Return the (X, Y) coordinate for the center point of the cell that contains the specified text.  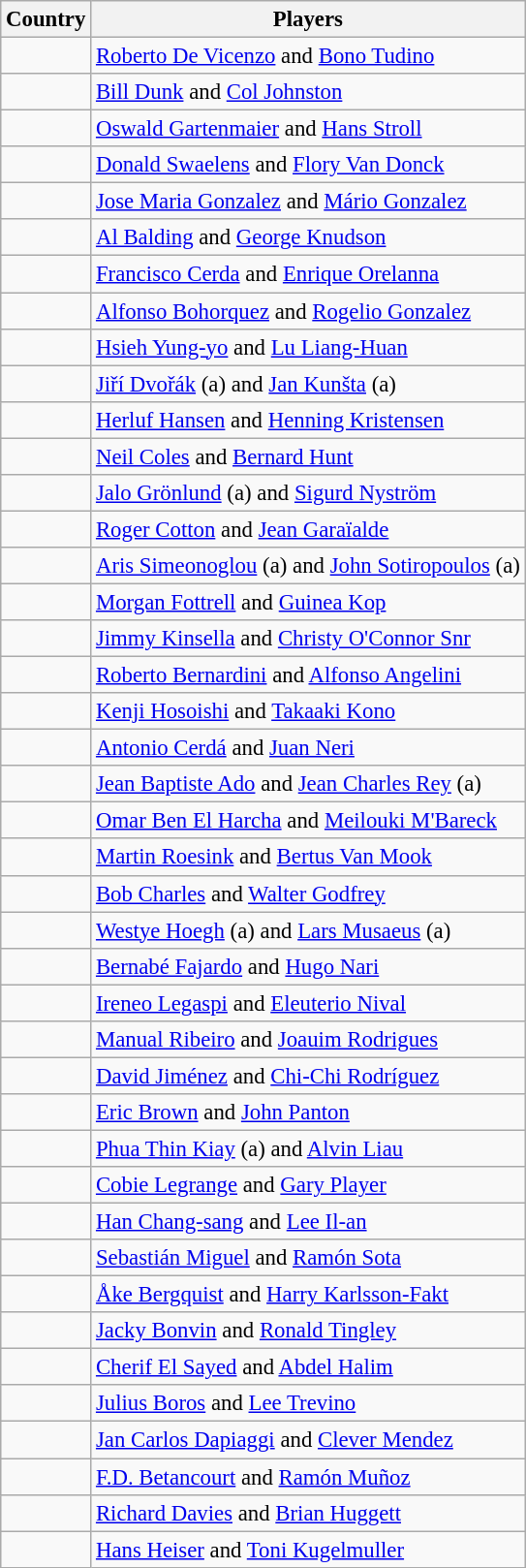
Morgan Fottrell and Guinea Kop (308, 602)
Roberto De Vicenzo and Bono Tudino (308, 56)
Oswald Gartenmaier and Hans Stroll (308, 129)
F.D. Betancourt and Ramón Muñoz (308, 1477)
Jose Maria Gonzalez and Mário Gonzalez (308, 202)
Hans Heiser and Toni Kugelmuller (308, 1550)
Ireneo Legaspi and Eleuterio Nival (308, 1003)
Åke Bergquist and Harry Karlsson-Fakt (308, 1295)
Kenji Hosoishi and Takaaki Kono (308, 711)
Antonio Cerdá and Juan Neri (308, 748)
Francisco Cerda and Enrique Orelanna (308, 274)
Cherif El Sayed and Abdel Halim (308, 1367)
Herluf Hansen and Henning Kristensen (308, 420)
Westye Hoegh (a) and Lars Musaeus (a) (308, 930)
David Jiménez and Chi-Chi Rodríguez (308, 1076)
Al Balding and George Knudson (308, 237)
Bob Charles and Walter Godfrey (308, 894)
Roberto Bernardini and Alfonso Angelini (308, 675)
Julius Boros and Lee Trevino (308, 1404)
Hsieh Yung-yo and Lu Liang-Huan (308, 347)
Donald Swaelens and Flory Van Donck (308, 165)
Jean Baptiste Ado and Jean Charles Rey (a) (308, 784)
Phua Thin Kiay (a) and Alvin Liau (308, 1148)
Jan Carlos Dapiaggi and Clever Mendez (308, 1440)
Eric Brown and John Panton (308, 1113)
Jiří Dvořák (a) and Jan Kunšta (a) (308, 384)
Players (308, 19)
Bill Dunk and Col Johnston (308, 92)
Aris Simeonoglou (a) and John Sotiropoulos (a) (308, 566)
Country (46, 19)
Cobie Legrange and Gary Player (308, 1185)
Alfonso Bohorquez and Rogelio Gonzalez (308, 311)
Bernabé Fajardo and Hugo Nari (308, 966)
Sebastián Miguel and Ramón Sota (308, 1258)
Omar Ben El Harcha and Meilouki M'Bareck (308, 821)
Jalo Grönlund (a) and Sigurd Nyström (308, 493)
Neil Coles and Bernard Hunt (308, 456)
Han Chang-sang and Lee Il-an (308, 1222)
Manual Ribeiro and Joauim Rodrigues (308, 1040)
Richard Davies and Brian Huggett (308, 1513)
Roger Cotton and Jean Garaïalde (308, 529)
Jacky Bonvin and Ronald Tingley (308, 1331)
Jimmy Kinsella and Christy O'Connor Snr (308, 639)
Martin Roesink and Bertus Van Mook (308, 858)
